Extract the [x, y] coordinate from the center of the cell holding the provided text.  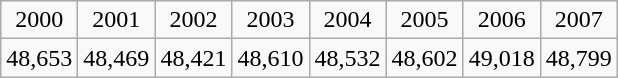
2006 [502, 20]
2005 [424, 20]
2000 [40, 20]
49,018 [502, 58]
48,532 [348, 58]
48,602 [424, 58]
2004 [348, 20]
2001 [116, 20]
48,421 [194, 58]
48,610 [270, 58]
48,653 [40, 58]
2003 [270, 20]
48,469 [116, 58]
48,799 [578, 58]
2007 [578, 20]
2002 [194, 20]
